Pinpoint the cell where the given text exists, returning its [X, Y] midpoint coordinate. 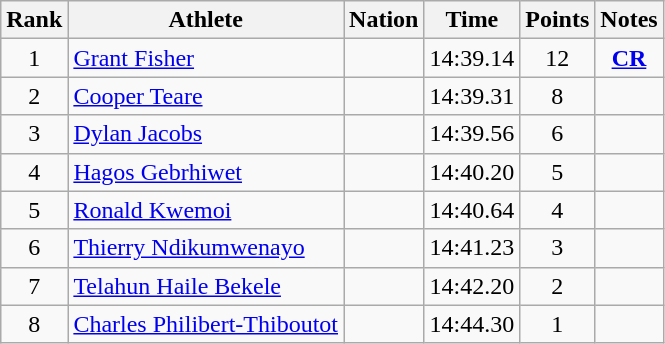
Points [558, 20]
Notes [629, 20]
Telahun Haile Bekele [206, 286]
14:41.23 [472, 248]
7 [34, 286]
14:40.64 [472, 210]
Athlete [206, 20]
14:39.56 [472, 134]
Thierry Ndikumwenayo [206, 248]
14:39.14 [472, 58]
CR [629, 58]
Time [472, 20]
Cooper Teare [206, 96]
Grant Fisher [206, 58]
12 [558, 58]
Charles Philibert-Thiboutot [206, 324]
Hagos Gebrhiwet [206, 172]
14:40.20 [472, 172]
Ronald Kwemoi [206, 210]
14:42.20 [472, 286]
14:44.30 [472, 324]
14:39.31 [472, 96]
Rank [34, 20]
Dylan Jacobs [206, 134]
Nation [384, 20]
